Output the (X, Y) coordinate of the center of the cell containing the given text.  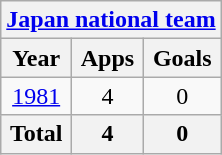
Apps (108, 58)
Total (36, 134)
Goals (182, 58)
Year (36, 58)
Japan national team (111, 20)
1981 (36, 96)
